Extract the [x, y] coordinate from the center of the cell holding the provided text.  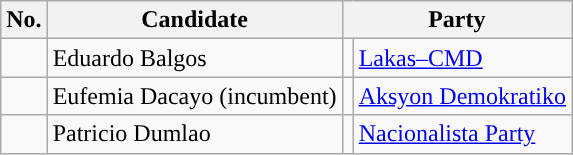
Aksyon Demokratiko [462, 96]
Lakas–CMD [462, 58]
Eufemia Dacayo (incumbent) [194, 96]
Candidate [194, 20]
Party [456, 20]
Eduardo Balgos [194, 58]
Nacionalista Party [462, 134]
Patricio Dumlao [194, 134]
No. [24, 20]
